Detect which cell encompasses the target text, then output its [x, y] center coordinate. 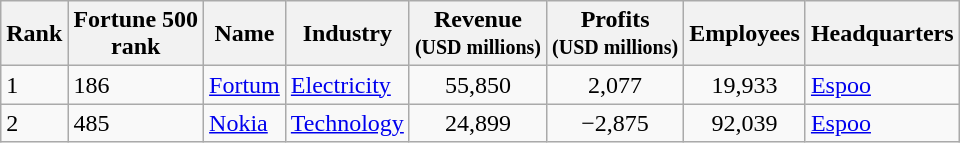
92,039 [745, 123]
Nokia [245, 123]
Profits(USD millions) [616, 34]
1 [34, 85]
Headquarters [882, 34]
Revenue(USD millions) [478, 34]
Fortune 500rank [136, 34]
Technology [347, 123]
2 [34, 123]
Industry [347, 34]
186 [136, 85]
Electricity [347, 85]
Employees [745, 34]
−2,875 [616, 123]
Fortum [245, 85]
Name [245, 34]
24,899 [478, 123]
485 [136, 123]
2,077 [616, 85]
Rank [34, 34]
19,933 [745, 85]
55,850 [478, 85]
